Provide the (x, y) coordinate of the cell's center where the given text is located.  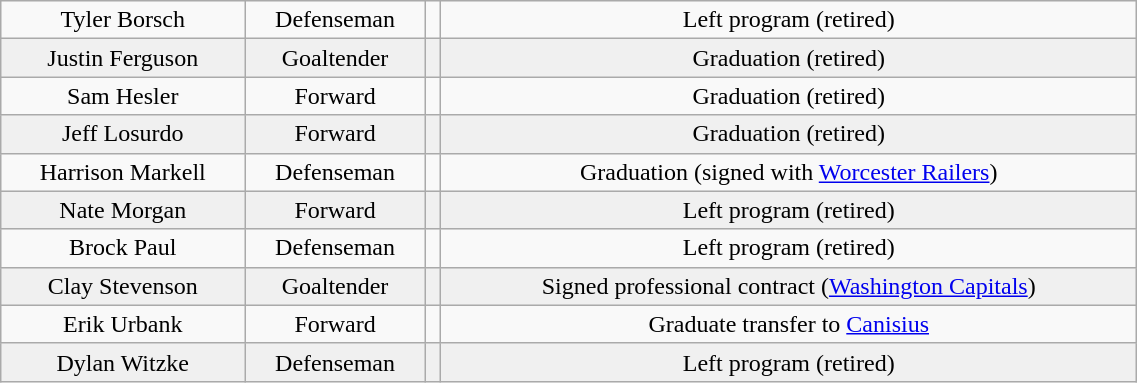
Brock Paul (123, 248)
Graduation (signed with Worcester Railers) (789, 172)
Graduate transfer to Canisius (789, 324)
Jeff Losurdo (123, 134)
Harrison Markell (123, 172)
Sam Hesler (123, 96)
Signed professional contract (Washington Capitals) (789, 286)
Erik Urbank (123, 324)
Clay Stevenson (123, 286)
Tyler Borsch (123, 20)
Nate Morgan (123, 210)
Dylan Witzke (123, 362)
Justin Ferguson (123, 58)
